Output the (x, y) coordinate of the center of the cell containing the given text.  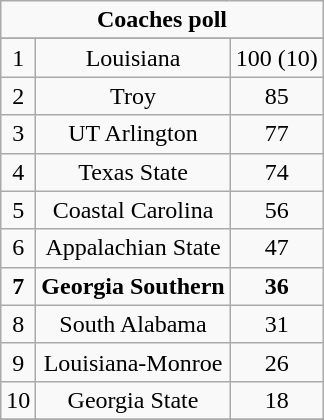
77 (276, 134)
Georgia Southern (133, 286)
South Alabama (133, 324)
8 (18, 324)
6 (18, 248)
18 (276, 400)
Appalachian State (133, 248)
Troy (133, 96)
9 (18, 362)
Coastal Carolina (133, 210)
56 (276, 210)
10 (18, 400)
100 (10) (276, 58)
7 (18, 286)
85 (276, 96)
26 (276, 362)
Georgia State (133, 400)
1 (18, 58)
Louisiana-Monroe (133, 362)
Louisiana (133, 58)
5 (18, 210)
36 (276, 286)
2 (18, 96)
UT Arlington (133, 134)
4 (18, 172)
31 (276, 324)
Texas State (133, 172)
Coaches poll (162, 20)
3 (18, 134)
47 (276, 248)
74 (276, 172)
